For the text-containing cell, return its midpoint in [X, Y] coordinate format. 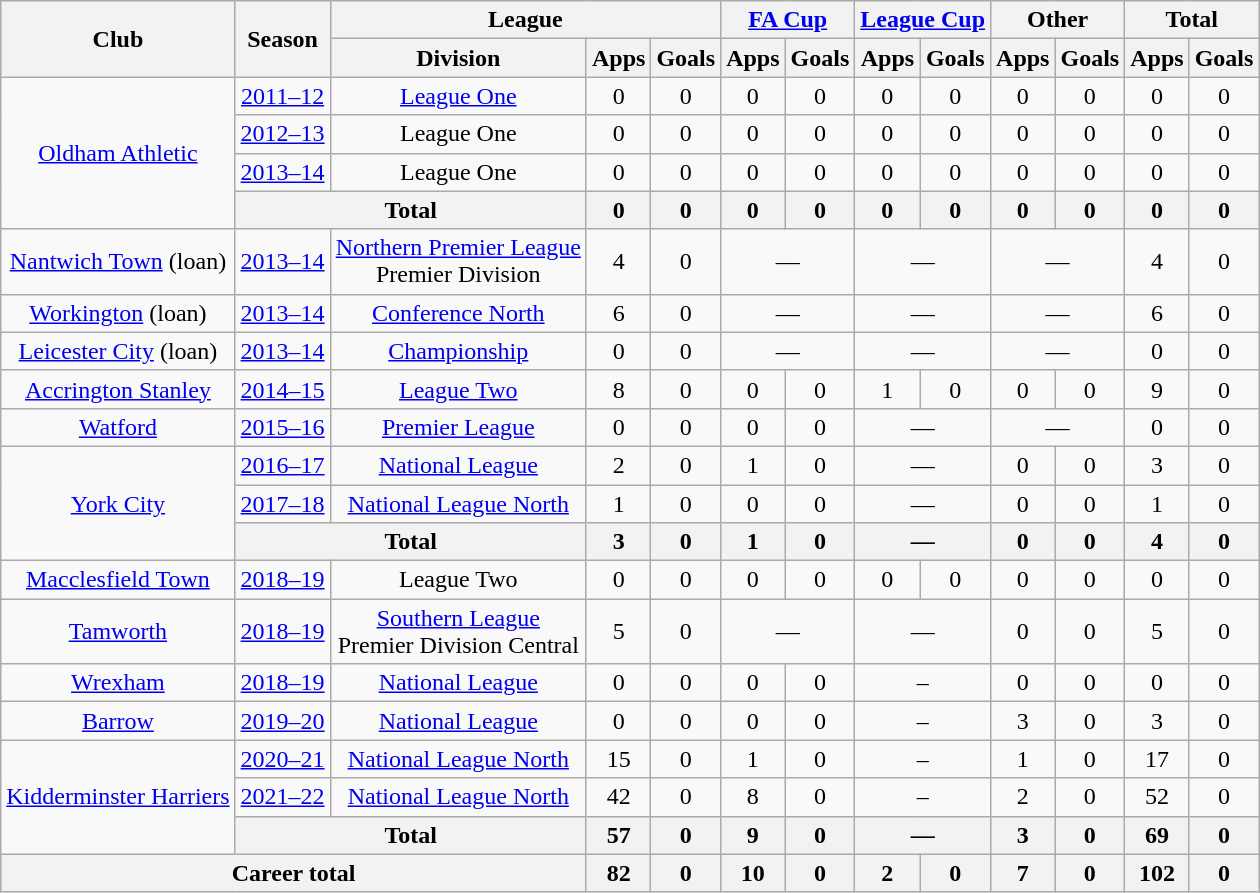
Tamworth [118, 632]
Career total [294, 873]
Macclesfield Town [118, 580]
Leicester City (loan) [118, 351]
Division [458, 58]
Kidderminster Harriers [118, 797]
Barrow [118, 721]
10 [753, 873]
7 [1023, 873]
Other [1058, 20]
2019–20 [282, 721]
Championship [458, 351]
2016–17 [282, 465]
York City [118, 503]
17 [1157, 759]
FA Cup [788, 20]
2011–12 [282, 96]
Conference North [458, 313]
2012–13 [282, 134]
57 [618, 835]
Workington (loan) [118, 313]
2017–18 [282, 503]
Wrexham [118, 683]
Northern Premier LeaguePremier Division [458, 262]
2015–16 [282, 427]
Southern LeaguePremier Division Central [458, 632]
82 [618, 873]
Accrington Stanley [118, 389]
Oldham Athletic [118, 153]
42 [618, 797]
15 [618, 759]
52 [1157, 797]
League [525, 20]
Nantwich Town (loan) [118, 262]
102 [1157, 873]
2020–21 [282, 759]
2021–22 [282, 797]
Club [118, 39]
2014–15 [282, 389]
69 [1157, 835]
Premier League [458, 427]
League Cup [923, 20]
Season [282, 39]
Watford [118, 427]
